For the text-containing cell, return its midpoint in (X, Y) coordinate format. 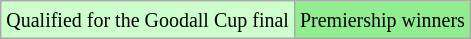
Premiership winners (382, 20)
Qualified for the Goodall Cup final (148, 20)
